From the cell containing the given text, extract its center point as (X, Y) coordinate. 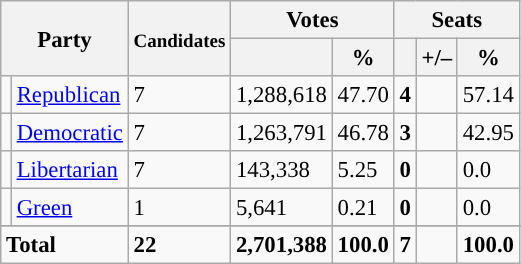
Democratic (70, 133)
143,338 (282, 170)
57.14 (488, 95)
Libertarian (70, 170)
2,701,388 (282, 245)
22 (179, 245)
Seats (456, 20)
1,288,618 (282, 95)
+/– (436, 58)
Green (70, 208)
42.95 (488, 133)
Votes (313, 20)
47.70 (363, 95)
4 (405, 95)
3 (405, 133)
0.21 (363, 208)
1,263,791 (282, 133)
5.25 (363, 170)
Party (64, 38)
Total (64, 245)
1 (179, 208)
46.78 (363, 133)
Candidates (179, 38)
Republican (70, 95)
5,641 (282, 208)
